For the text-containing cell, return its midpoint in (x, y) coordinate format. 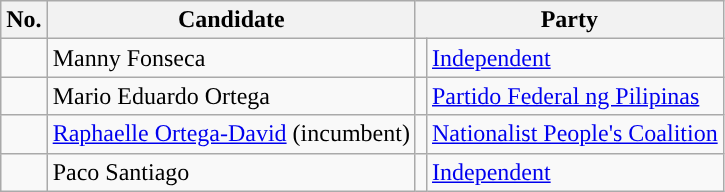
Nationalist People's Coalition (574, 134)
Party (569, 20)
Raphaelle Ortega-David (incumbent) (231, 134)
No. (24, 20)
Partido Federal ng Pilipinas (574, 96)
Manny Fonseca (231, 58)
Candidate (231, 20)
Paco Santiago (231, 172)
Mario Eduardo Ortega (231, 96)
